Search for the cell housing the specified text and yield its (x, y) center coordinate. 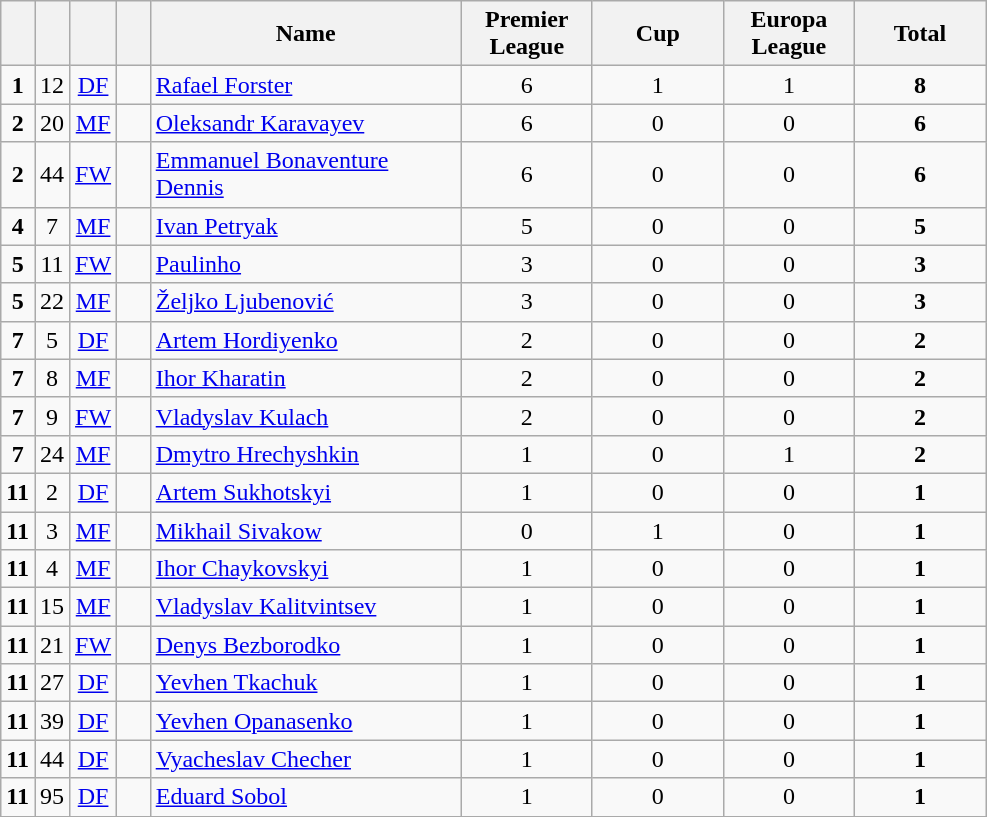
Artem Sukhotskyi (306, 492)
Yevhen Opanasenko (306, 721)
20 (52, 123)
Total (920, 34)
Ihor Chaykovskyi (306, 569)
Eduard Sobol (306, 797)
Dmytro Hrechyshkin (306, 454)
Name (306, 34)
9 (52, 416)
Emmanuel Bonaventure Dennis (306, 174)
24 (52, 454)
Ivan Petryak (306, 226)
Yevhen Tkachuk (306, 683)
Oleksandr Karavayev (306, 123)
Paulinho (306, 264)
22 (52, 302)
21 (52, 645)
Vyacheslav Checher (306, 759)
Denys Bezborodko (306, 645)
15 (52, 607)
12 (52, 85)
Željko Ljubenović (306, 302)
Europa League (788, 34)
Rafael Forster (306, 85)
Premier League (526, 34)
Cup (658, 34)
Ihor Kharatin (306, 378)
39 (52, 721)
Vladyslav Kalitvintsev (306, 607)
Mikhail Sivakow (306, 531)
95 (52, 797)
27 (52, 683)
Vladyslav Kulach (306, 416)
Artem Hordiyenko (306, 340)
